For the text-containing cell, return its midpoint in [X, Y] coordinate format. 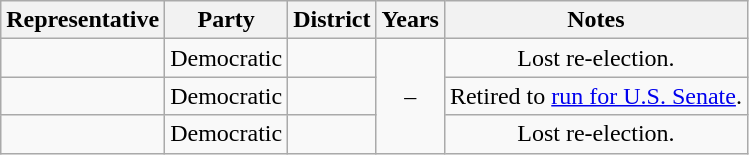
District [332, 20]
Notes [596, 20]
Retired to run for U.S. Senate. [596, 96]
Representative [83, 20]
– [410, 96]
Years [410, 20]
Party [226, 20]
